Pinpoint the cell where the given text exists, returning its [x, y] midpoint coordinate. 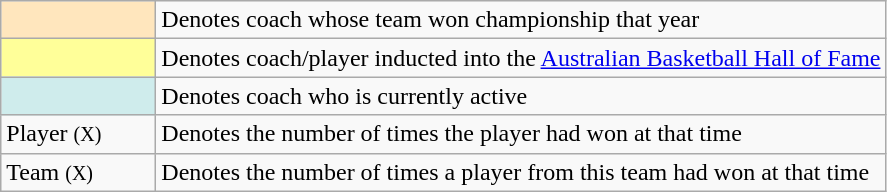
Denotes coach/player inducted into the Australian Basketball Hall of Fame [521, 58]
Team (X) [78, 172]
Player (X) [78, 134]
Denotes coach who is currently active [521, 96]
Denotes the number of times the player had won at that time [521, 134]
Denotes the number of times a player from this team had won at that time [521, 172]
Denotes coach whose team won championship that year [521, 20]
